Capture the cell that displays the provided text and extract its (X, Y) central coordinate. 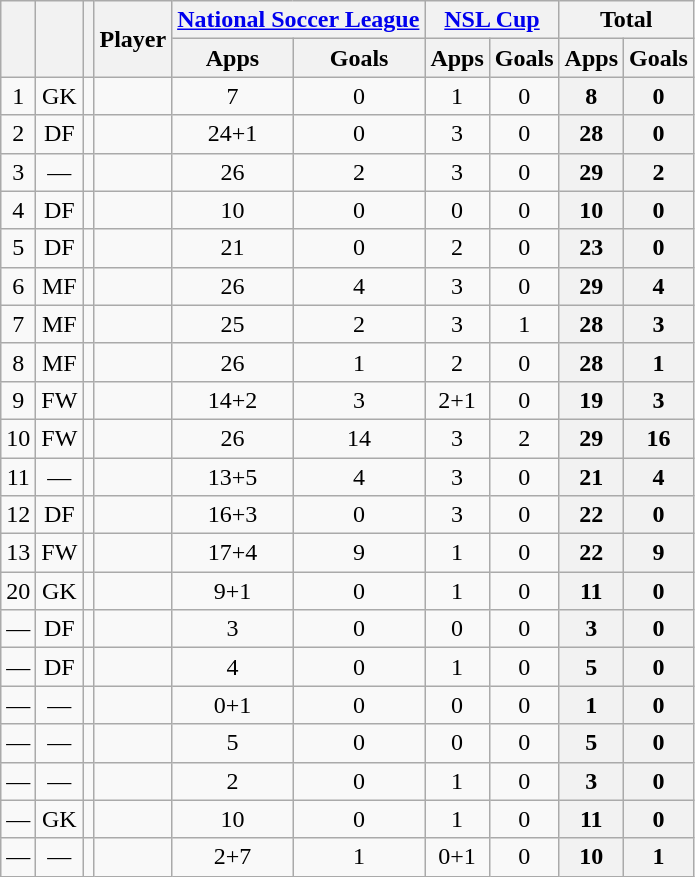
6 (18, 286)
9+1 (233, 591)
16+3 (233, 515)
20 (18, 591)
2+1 (457, 400)
13+5 (233, 477)
Total (626, 20)
14+2 (233, 400)
14 (359, 438)
13 (18, 553)
17+4 (233, 553)
Player (133, 39)
25 (233, 324)
National Soccer League (298, 20)
2+7 (233, 857)
23 (591, 248)
24+1 (233, 134)
16 (659, 438)
NSL Cup (492, 20)
19 (591, 400)
12 (18, 515)
